From the cell containing the given text, extract its center point as (x, y) coordinate. 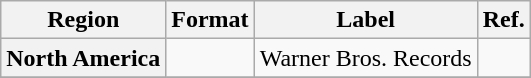
Label (366, 20)
North America (84, 58)
Warner Bros. Records (366, 58)
Region (84, 20)
Ref. (504, 20)
Format (210, 20)
